Output the [X, Y] coordinate of the center of the cell containing the given text.  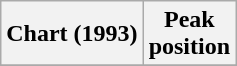
Peakposition [189, 34]
Chart (1993) [72, 34]
